Provide the [x, y] coordinate of the cell's center where the given text is located.  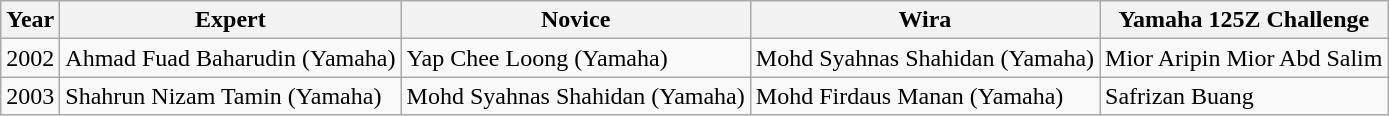
Mohd Firdaus Manan (Yamaha) [924, 96]
Shahrun Nizam Tamin (Yamaha) [230, 96]
Novice [576, 20]
Wira [924, 20]
Yamaha 125Z Challenge [1244, 20]
Expert [230, 20]
Yap Chee Loong (Yamaha) [576, 58]
2002 [30, 58]
Year [30, 20]
Ahmad Fuad Baharudin (Yamaha) [230, 58]
2003 [30, 96]
Safrizan Buang [1244, 96]
Mior Aripin Mior Abd Salim [1244, 58]
